Pinpoint the cell where the given text exists, returning its [X, Y] midpoint coordinate. 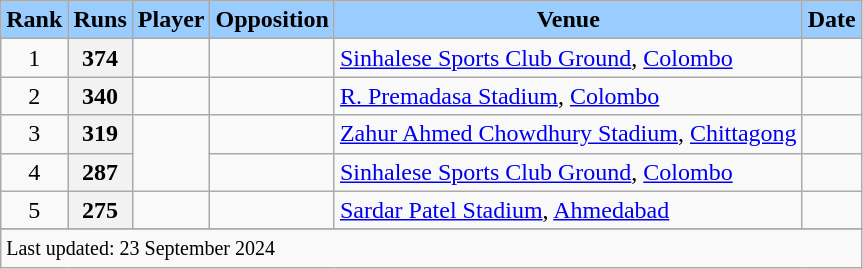
Player [171, 20]
4 [34, 172]
Opposition [272, 20]
319 [100, 134]
2 [34, 96]
Rank [34, 20]
5 [34, 210]
Date [832, 20]
Last updated: 23 September 2024 [431, 248]
275 [100, 210]
287 [100, 172]
Sardar Patel Stadium, Ahmedabad [568, 210]
Runs [100, 20]
340 [100, 96]
Venue [568, 20]
Zahur Ahmed Chowdhury Stadium, Chittagong [568, 134]
3 [34, 134]
1 [34, 58]
374 [100, 58]
R. Premadasa Stadium, Colombo [568, 96]
